Detect which cell encompasses the target text, then output its [x, y] center coordinate. 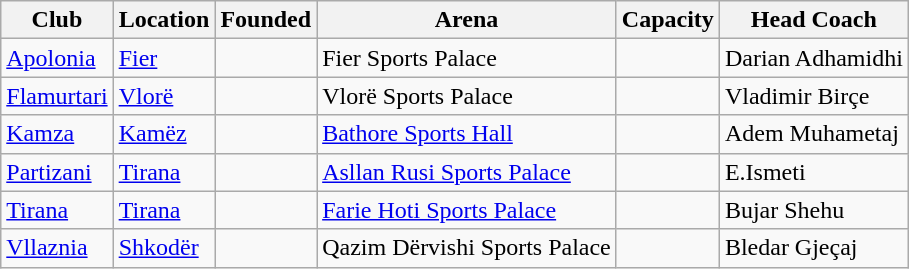
Vlorë [164, 96]
Fier [164, 58]
Head Coach [814, 20]
Capacity [668, 20]
Vladimir Birçe [814, 96]
Kamëz [164, 134]
Location [164, 20]
Farie Hoti Sports Palace [467, 210]
E.Ismeti [814, 172]
Asllan Rusi Sports Palace [467, 172]
Vllaznia [57, 248]
Adem Muhametaj [814, 134]
Flamurtari [57, 96]
Darian Adhamidhi [814, 58]
Vlorë Sports Palace [467, 96]
Founded [266, 20]
Arena [467, 20]
Qazim Dërvishi Sports Palace [467, 248]
Bledar Gjeçaj [814, 248]
Bathore Sports Hall [467, 134]
Bujar Shehu [814, 210]
Kamza [57, 134]
Apolonia [57, 58]
Partizani [57, 172]
Shkodër [164, 248]
Club [57, 20]
Fier Sports Palace [467, 58]
